Scan for the cell matching the given text and deliver its [x, y] coordinate at center. 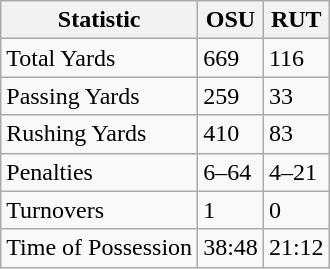
4–21 [296, 172]
669 [231, 58]
RUT [296, 20]
Passing Yards [100, 96]
0 [296, 210]
33 [296, 96]
Time of Possession [100, 248]
Rushing Yards [100, 134]
21:12 [296, 248]
116 [296, 58]
83 [296, 134]
Statistic [100, 20]
6–64 [231, 172]
410 [231, 134]
Turnovers [100, 210]
259 [231, 96]
OSU [231, 20]
Penalties [100, 172]
38:48 [231, 248]
Total Yards [100, 58]
1 [231, 210]
